From the cell containing the given text, extract its center point as (x, y) coordinate. 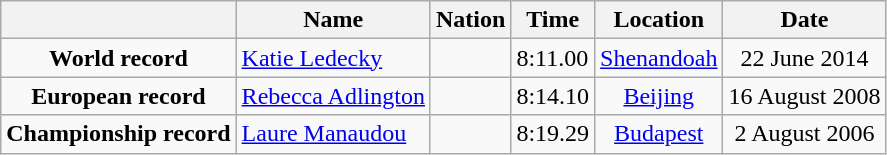
European record (118, 96)
8:19.29 (553, 134)
Shenandoah (659, 58)
Nation (470, 20)
16 August 2008 (804, 96)
Championship record (118, 134)
8:14.10 (553, 96)
8:11.00 (553, 58)
22 June 2014 (804, 58)
Time (553, 20)
Katie Ledecky (333, 58)
Beijing (659, 96)
2 August 2006 (804, 134)
Name (333, 20)
World record (118, 58)
Rebecca Adlington (333, 96)
Date (804, 20)
Budapest (659, 134)
Laure Manaudou (333, 134)
Location (659, 20)
